Locate the cell with the specified text and output its [X, Y] center coordinate. 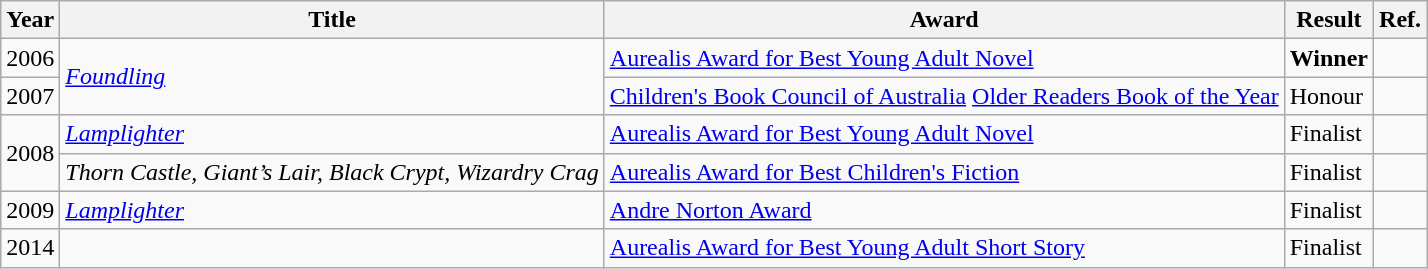
2014 [30, 248]
Winner [1328, 58]
Year [30, 20]
2009 [30, 210]
Ref. [1400, 20]
Award [944, 20]
Title [332, 20]
Aurealis Award for Best Young Adult Short Story [944, 248]
Children's Book Council of Australia Older Readers Book of the Year [944, 96]
2006 [30, 58]
Result [1328, 20]
Honour [1328, 96]
2007 [30, 96]
Foundling [332, 77]
Aurealis Award for Best Children's Fiction [944, 172]
Thorn Castle, Giant’s Lair, Black Crypt, Wizardry Crag [332, 172]
2008 [30, 153]
Andre Norton Award [944, 210]
